Find where the given text appears and provide that cell's center as (X, Y) coordinate. 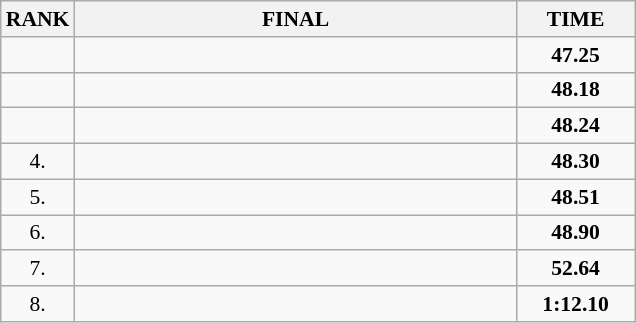
6. (38, 233)
48.90 (576, 233)
7. (38, 269)
1:12.10 (576, 304)
52.64 (576, 269)
48.24 (576, 126)
48.51 (576, 197)
47.25 (576, 55)
FINAL (295, 19)
RANK (38, 19)
4. (38, 162)
48.30 (576, 162)
5. (38, 197)
TIME (576, 19)
48.18 (576, 90)
8. (38, 304)
